Output the (x, y) coordinate of the center of the cell containing the given text.  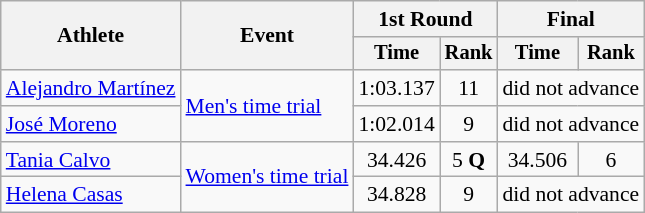
6 (612, 160)
José Moreno (91, 124)
Final (570, 19)
Event (268, 36)
1:03.137 (396, 88)
Alejandro Martínez (91, 88)
34.426 (396, 160)
Women's time trial (268, 178)
Tania Calvo (91, 160)
5 Q (469, 160)
1st Round (425, 19)
1:02.014 (396, 124)
11 (469, 88)
34.506 (537, 160)
Men's time trial (268, 106)
Helena Casas (91, 195)
34.828 (396, 195)
Athlete (91, 36)
